For the text-containing cell, return its midpoint in (X, Y) coordinate format. 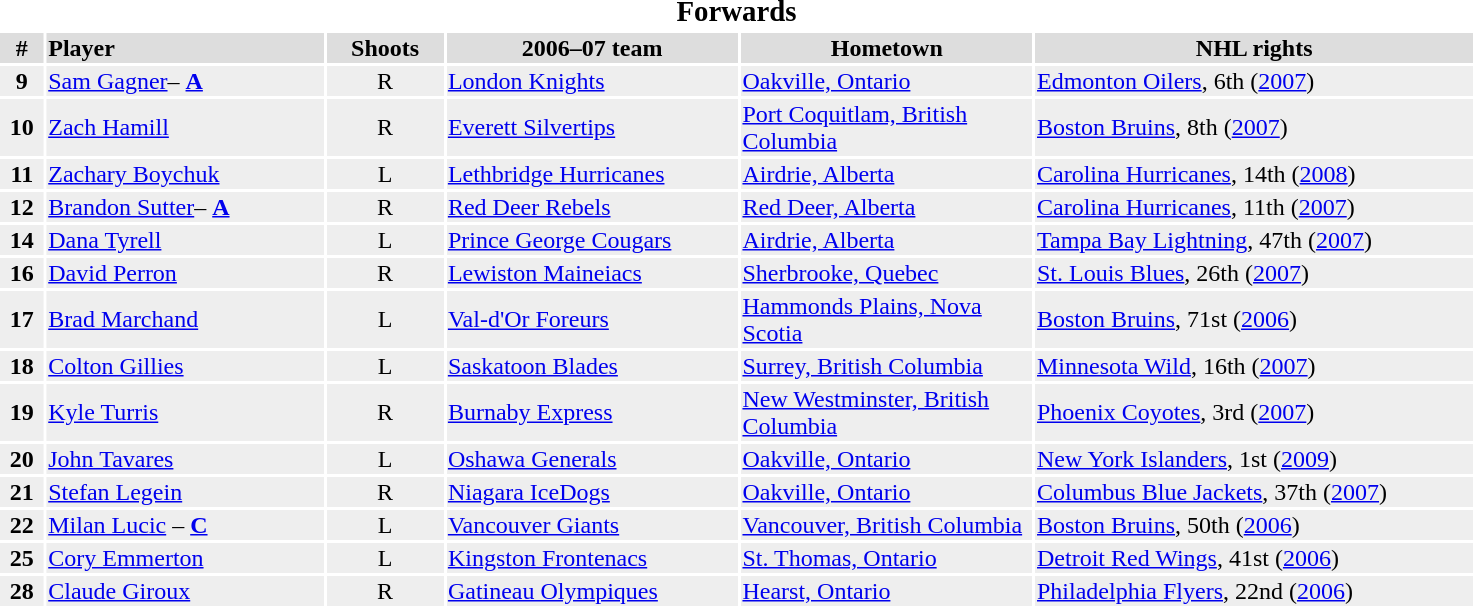
Brad Marchand (186, 320)
Saskatoon Blades (592, 366)
Player (186, 48)
Edmonton Oilers, 6th (2007) (1254, 81)
Colton Gillies (186, 366)
Surrey, British Columbia (887, 366)
Kingston Frontenacs (592, 558)
Zachary Boychuk (186, 174)
Sam Gagner– A (186, 81)
Minnesota Wild, 16th (2007) (1254, 366)
Vancouver Giants (592, 525)
Brandon Sutter– A (186, 207)
Red Deer Rebels (592, 207)
Port Coquitlam, British Columbia (887, 128)
Carolina Hurricanes, 14th (2008) (1254, 174)
Lethbridge Hurricanes (592, 174)
9 (22, 81)
Vancouver, British Columbia (887, 525)
Boston Bruins, 8th (2007) (1254, 128)
New York Islanders, 1st (2009) (1254, 459)
Boston Bruins, 71st (2006) (1254, 320)
Tampa Bay Lightning, 47th (2007) (1254, 240)
Hammonds Plains, Nova Scotia (887, 320)
Carolina Hurricanes, 11th (2007) (1254, 207)
# (22, 48)
Phoenix Coyotes, 3rd (2007) (1254, 412)
Hometown (887, 48)
Oshawa Generals (592, 459)
14 (22, 240)
Val-d'Or Foreurs (592, 320)
19 (22, 412)
Prince George Cougars (592, 240)
Sherbrooke, Quebec (887, 273)
London Knights (592, 81)
Hearst, Ontario (887, 591)
Red Deer, Alberta (887, 207)
Gatineau Olympiques (592, 591)
Niagara IceDogs (592, 492)
Detroit Red Wings, 41st (2006) (1254, 558)
22 (22, 525)
Zach Hamill (186, 128)
Lewiston Maineiacs (592, 273)
Boston Bruins, 50th (2006) (1254, 525)
18 (22, 366)
21 (22, 492)
Burnaby Express (592, 412)
St. Louis Blues, 26th (2007) (1254, 273)
28 (22, 591)
Kyle Turris (186, 412)
10 (22, 128)
NHL rights (1254, 48)
16 (22, 273)
John Tavares (186, 459)
17 (22, 320)
Stefan Legein (186, 492)
2006–07 team (592, 48)
New Westminster, British Columbia (887, 412)
Everett Silvertips (592, 128)
Columbus Blue Jackets, 37th (2007) (1254, 492)
Dana Tyrell (186, 240)
Claude Giroux (186, 591)
11 (22, 174)
25 (22, 558)
Cory Emmerton (186, 558)
12 (22, 207)
20 (22, 459)
Milan Lucic – C (186, 525)
St. Thomas, Ontario (887, 558)
Philadelphia Flyers, 22nd (2006) (1254, 591)
Shoots (386, 48)
David Perron (186, 273)
